Return (X, Y) of the center of cell containing provided text 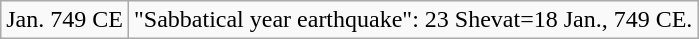
"Sabbatical year earthquake": 23 Shevat=18 Jan., 749 CE. (412, 20)
Jan. 749 CE (65, 20)
